Identify which cell holds the provided text, then report its [x, y] central coordinate. 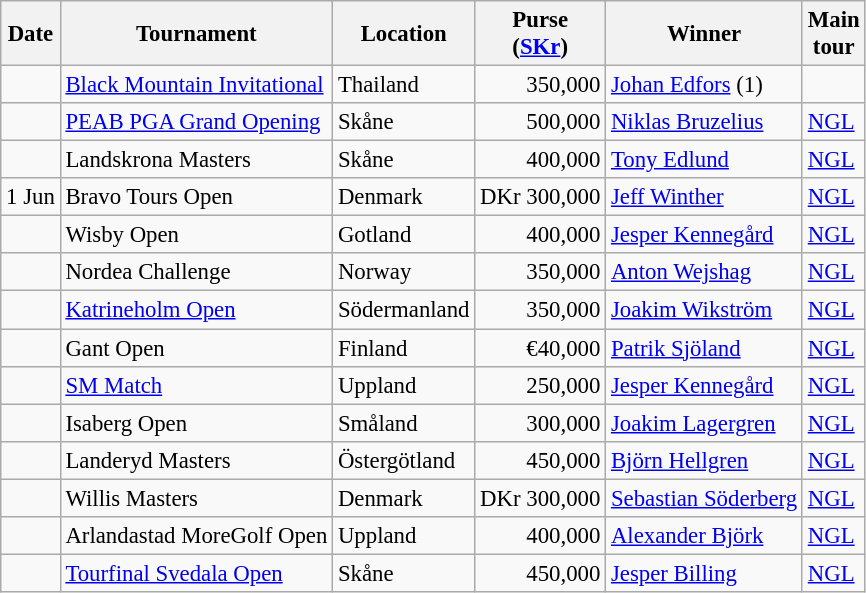
Winner [704, 34]
Date [30, 34]
Thailand [404, 85]
300,000 [540, 423]
Black Mountain Invitational [196, 85]
Willis Masters [196, 498]
Purse(SKr) [540, 34]
500,000 [540, 122]
250,000 [540, 385]
Tony Edlund [704, 160]
Tourfinal Svedala Open [196, 573]
€40,000 [540, 348]
Småland [404, 423]
Norway [404, 273]
Arlandastad MoreGolf Open [196, 536]
Bravo Tours Open [196, 197]
Joakim Wikström [704, 310]
Katrineholm Open [196, 310]
SM Match [196, 385]
Gotland [404, 235]
PEAB PGA Grand Opening [196, 122]
Alexander Björk [704, 536]
Joakim Lagergren [704, 423]
Maintour [834, 34]
Wisby Open [196, 235]
Landskrona Masters [196, 160]
Location [404, 34]
Jeff Winther [704, 197]
Sebastian Söderberg [704, 498]
Gant Open [196, 348]
Anton Wejshag [704, 273]
Östergötland [404, 460]
Johan Edfors (1) [704, 85]
Isaberg Open [196, 423]
Södermanland [404, 310]
Niklas Bruzelius [704, 122]
Patrik Sjöland [704, 348]
1 Jun [30, 197]
Tournament [196, 34]
Jesper Billing [704, 573]
Björn Hellgren [704, 460]
Landeryd Masters [196, 460]
Finland [404, 348]
Nordea Challenge [196, 273]
